Pinpoint the cell where the given text exists, returning its [X, Y] midpoint coordinate. 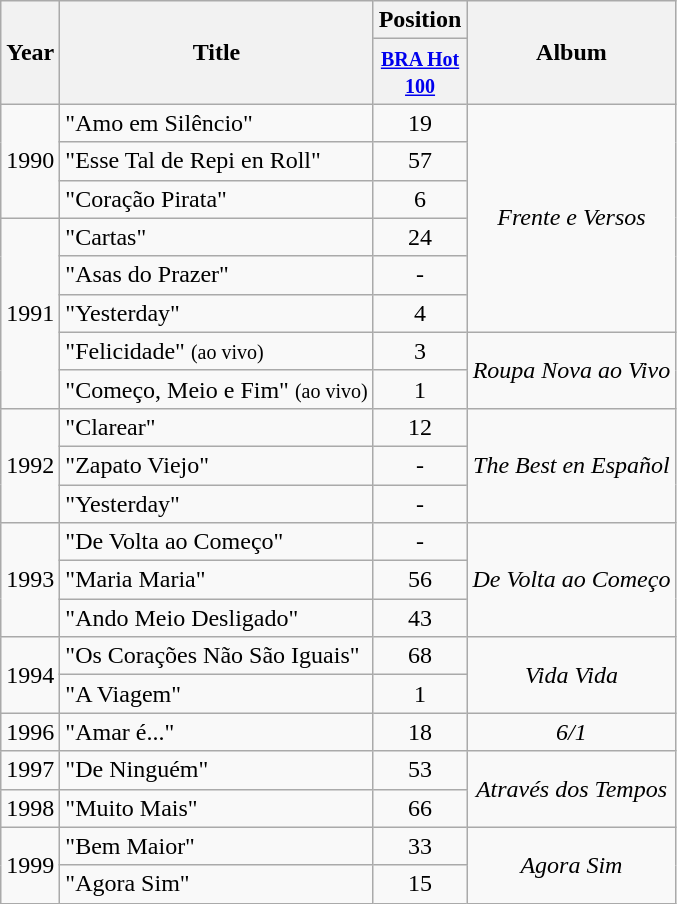
Title [216, 52]
53 [420, 770]
"De Ninguém" [216, 770]
1990 [30, 161]
Position [420, 20]
4 [420, 313]
6/1 [572, 732]
12 [420, 427]
66 [420, 808]
"Começo, Meio e Fim" (ao vivo) [216, 389]
Year [30, 52]
Agora Sim [572, 865]
1992 [30, 465]
"Muito Mais" [216, 808]
18 [420, 732]
19 [420, 123]
Vida Vida [572, 675]
"Maria Maria" [216, 580]
56 [420, 580]
"Amo em Silêncio" [216, 123]
"Agora Sim" [216, 884]
Album [572, 52]
"Os Corações Não São Iguais" [216, 656]
The Best en Español [572, 465]
"Cartas" [216, 237]
"De Volta ao Começo" [216, 542]
De Volta ao Começo [572, 580]
6 [420, 199]
"Clarear" [216, 427]
"A Viagem" [216, 694]
"Bem Maior" [216, 846]
1998 [30, 808]
1999 [30, 865]
68 [420, 656]
Frente e Versos [572, 218]
"Zapato Viejo" [216, 465]
57 [420, 161]
Roupa Nova ao Vivo [572, 370]
1994 [30, 675]
3 [420, 351]
33 [420, 846]
"Coração Pirata" [216, 199]
1996 [30, 732]
"Ando Meio Desligado" [216, 618]
"Amar é..." [216, 732]
15 [420, 884]
"Esse Tal de Repi en Roll" [216, 161]
"Asas do Prazer" [216, 275]
1991 [30, 313]
1993 [30, 580]
"Felicidade" (ao vivo) [216, 351]
43 [420, 618]
Através dos Tempos [572, 789]
1997 [30, 770]
24 [420, 237]
BRA Hot 100 [420, 72]
